Determine the (x, y) coordinate at the center of the cell enclosing the given text.  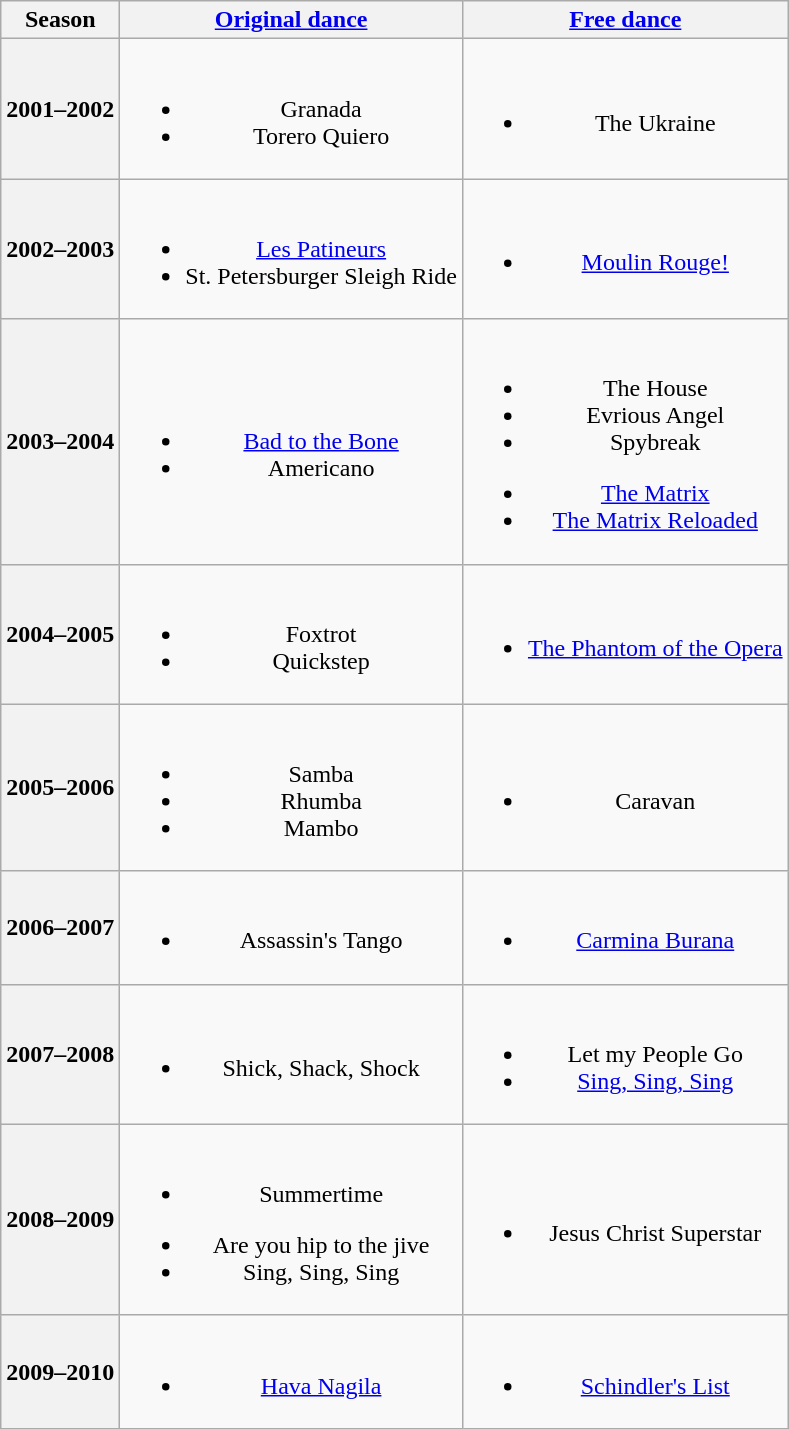
Jesus Christ Superstar (625, 1220)
2002–2003 (60, 249)
2006–2007 (60, 928)
2005–2006 (60, 788)
Moulin Rouge! (625, 249)
Season (60, 20)
The Phantom of the Opera (625, 634)
Original dance (292, 20)
2001–2002 (60, 109)
Carmina Burana (625, 928)
Free dance (625, 20)
Samba Rhumba Mambo (292, 788)
The House Evrious Angel Spybreak The MatrixThe Matrix Reloaded (625, 442)
Assassin's Tango (292, 928)
2003–2004 (60, 442)
2008–2009 (60, 1220)
Bad to the Bone Americano (292, 442)
2009–2010 (60, 1372)
Schindler's List (625, 1372)
2004–2005 (60, 634)
Hava Nagila (292, 1372)
Let my People Go Sing, Sing, Sing (625, 1054)
Summertime Are you hip to the jive Sing, Sing, Sing (292, 1220)
GranadaTorero Quiero (292, 109)
Shick, Shack, Shock (292, 1054)
Les Patineurs St. Petersburger Sleigh Ride (292, 249)
Foxtrot Quickstep (292, 634)
2007–2008 (60, 1054)
Caravan (625, 788)
The Ukraine (625, 109)
